Return [x, y] of the center of cell containing provided text 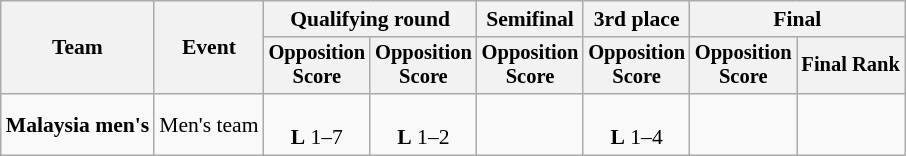
Semifinal [530, 19]
L 1–7 [318, 124]
L 1–4 [636, 124]
Final Rank [850, 66]
3rd place [636, 19]
Event [208, 48]
Malaysia men's [78, 124]
Men's team [208, 124]
L 1–2 [424, 124]
Qualifying round [370, 19]
Final [798, 19]
Team [78, 48]
